Find where the given text appears and provide that cell's center as [x, y] coordinate. 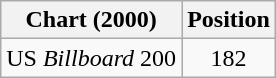
Position [229, 20]
US Billboard 200 [92, 58]
Chart (2000) [92, 20]
182 [229, 58]
